Find where the given text appears and provide that cell's center as (X, Y) coordinate. 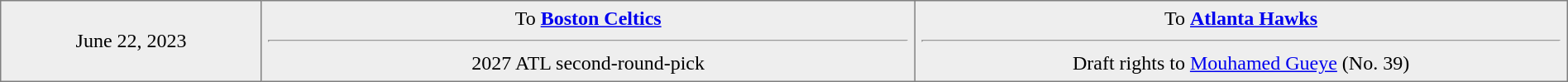
June 22, 2023 (131, 41)
To Boston Celtics2027 ATL second-round-pick (587, 41)
To Atlanta HawksDraft rights to Mouhamed Gueye (No. 39) (1241, 41)
